From the cell containing the given text, extract its center point as (X, Y) coordinate. 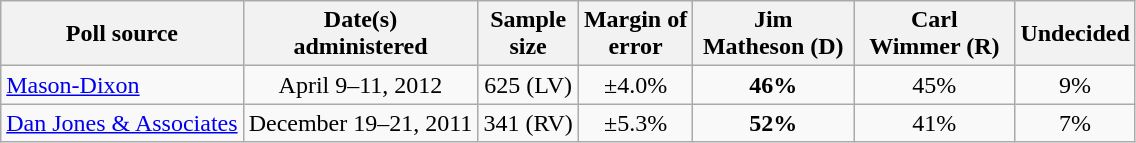
December 19–21, 2011 (360, 123)
52% (774, 123)
Margin of error (635, 34)
Samplesize (528, 34)
Undecided (1075, 34)
Dan Jones & Associates (122, 123)
CarlWimmer (R) (934, 34)
April 9–11, 2012 (360, 85)
±4.0% (635, 85)
625 (LV) (528, 85)
9% (1075, 85)
Mason-Dixon (122, 85)
41% (934, 123)
7% (1075, 123)
45% (934, 85)
46% (774, 85)
Poll source (122, 34)
Date(s)administered (360, 34)
341 (RV) (528, 123)
±5.3% (635, 123)
JimMatheson (D) (774, 34)
